Search for the cell housing the specified text and yield its [x, y] center coordinate. 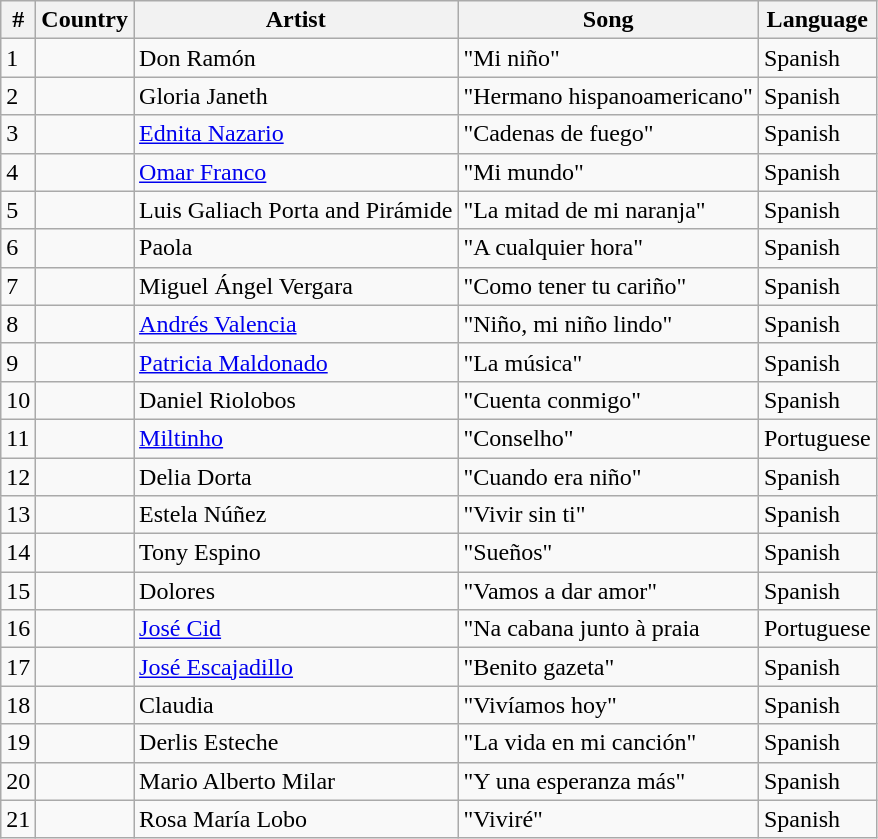
Paola [296, 248]
3 [18, 134]
Country [85, 20]
5 [18, 210]
"Niño, mi niño lindo" [608, 324]
"Cuenta conmigo" [608, 400]
Claudia [296, 705]
Delia Dorta [296, 477]
"Sueños" [608, 553]
15 [18, 591]
Miguel Ángel Vergara [296, 286]
"Na cabana junto à praia [608, 629]
"La mitad de mi naranja" [608, 210]
Mario Alberto Milar [296, 781]
"La música" [608, 362]
9 [18, 362]
21 [18, 819]
Gloria Janeth [296, 96]
Don Ramón [296, 58]
Artist [296, 20]
Dolores [296, 591]
11 [18, 438]
José Escajadillo [296, 667]
1 [18, 58]
"Como tener tu cariño" [608, 286]
Language [817, 20]
"A cualquier hora" [608, 248]
"Benito gazeta" [608, 667]
10 [18, 400]
José Cid [296, 629]
Tony Espino [296, 553]
# [18, 20]
Patricia Maldonado [296, 362]
Song [608, 20]
Estela Núñez [296, 515]
"Y una esperanza más" [608, 781]
2 [18, 96]
Derlis Esteche [296, 743]
"Mi niño" [608, 58]
"Vivíamos hoy" [608, 705]
"Cadenas de fuego" [608, 134]
Miltinho [296, 438]
"Vamos a dar amor" [608, 591]
"Cuando era niño" [608, 477]
18 [18, 705]
8 [18, 324]
14 [18, 553]
"Conselho" [608, 438]
7 [18, 286]
Daniel Riolobos [296, 400]
"Hermano hispanoamericano" [608, 96]
16 [18, 629]
"Vivir sin ti" [608, 515]
17 [18, 667]
12 [18, 477]
20 [18, 781]
"Mi mundo" [608, 172]
6 [18, 248]
Andrés Valencia [296, 324]
19 [18, 743]
"La vida en mi canción" [608, 743]
13 [18, 515]
4 [18, 172]
"Viviré" [608, 819]
Omar Franco [296, 172]
Ednita Nazario [296, 134]
Luis Galiach Porta and Pirámide [296, 210]
Rosa María Lobo [296, 819]
